Pinpoint the cell where the given text exists, returning its [x, y] midpoint coordinate. 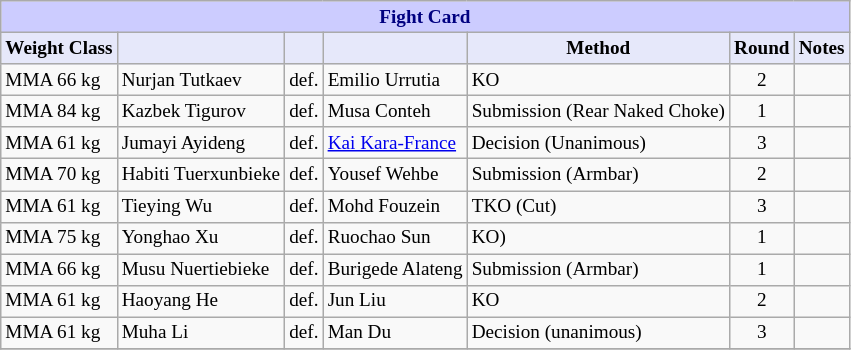
Round [762, 48]
Man Du [395, 333]
Muha Li [201, 333]
TKO (Cut) [598, 206]
Fight Card [425, 17]
Haoyang He [201, 301]
Jun Liu [395, 301]
MMA 70 kg [59, 175]
MMA 75 kg [59, 238]
Ruochao Sun [395, 238]
Nurjan Tutkaev [201, 80]
Kai Kara-France [395, 143]
Weight Class [59, 48]
Submission (Rear Naked Choke) [598, 111]
Yousef Wehbe [395, 175]
Burigede Alateng [395, 270]
Kazbek Tigurov [201, 111]
Emilio Urrutia [395, 80]
Notes [822, 48]
Tieying Wu [201, 206]
KO) [598, 238]
Mohd Fouzein [395, 206]
Decision (unanimous) [598, 333]
Jumayi Ayideng [201, 143]
Musu Nuertiebieke [201, 270]
Habiti Tuerxunbieke [201, 175]
Method [598, 48]
Musa Conteh [395, 111]
MMA 84 kg [59, 111]
Decision (Unanimous) [598, 143]
Yonghao Xu [201, 238]
